Identify which cell holds the provided text, then report its [X, Y] central coordinate. 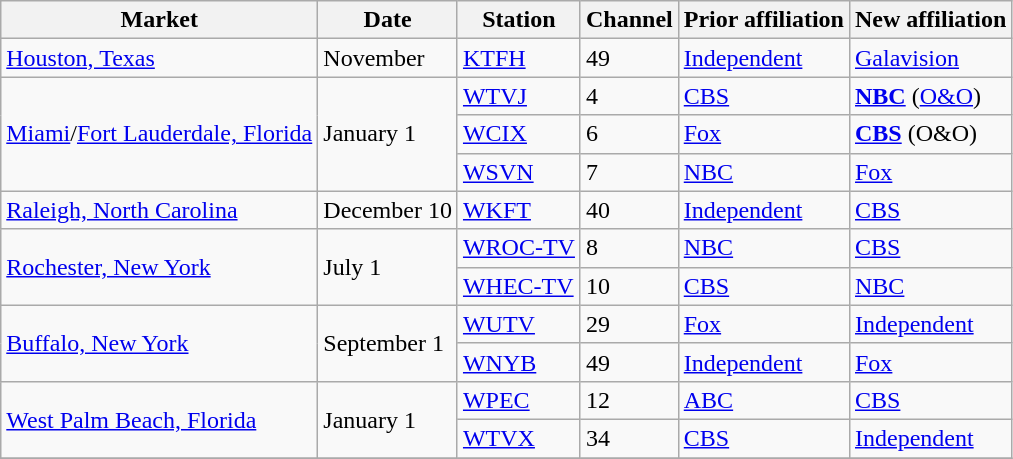
WROC-TV [518, 248]
West Palm Beach, Florida [160, 419]
WHEC-TV [518, 286]
WUTV [518, 324]
34 [629, 438]
New affiliation [930, 20]
Houston, Texas [160, 58]
WCIX [518, 134]
December 10 [388, 210]
8 [629, 248]
Market [160, 20]
10 [629, 286]
WKFT [518, 210]
7 [629, 172]
November [388, 58]
WSVN [518, 172]
ABC [764, 400]
Channel [629, 20]
29 [629, 324]
September 1 [388, 343]
WTVX [518, 438]
WNYB [518, 362]
Miami/Fort Lauderdale, Florida [160, 134]
40 [629, 210]
6 [629, 134]
Date [388, 20]
WPEC [518, 400]
NBC (O&O) [930, 96]
Galavision [930, 58]
4 [629, 96]
Prior affiliation [764, 20]
Rochester, New York [160, 267]
Raleigh, North Carolina [160, 210]
WTVJ [518, 96]
CBS (O&O) [930, 134]
Station [518, 20]
July 1 [388, 267]
Buffalo, New York [160, 343]
KTFH [518, 58]
12 [629, 400]
